Find where the given text appears and provide that cell's center as [x, y] coordinate. 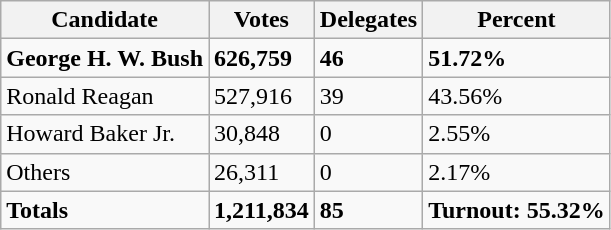
Votes [262, 20]
Howard Baker Jr. [105, 134]
626,759 [262, 58]
Ronald Reagan [105, 96]
43.56% [517, 96]
Delegates [368, 20]
Candidate [105, 20]
Turnout: 55.32% [517, 210]
2.55% [517, 134]
527,916 [262, 96]
85 [368, 210]
26,311 [262, 172]
Others [105, 172]
George H. W. Bush [105, 58]
30,848 [262, 134]
1,211,834 [262, 210]
Totals [105, 210]
46 [368, 58]
Percent [517, 20]
2.17% [517, 172]
39 [368, 96]
51.72% [517, 58]
